Capture the cell that displays the provided text and extract its (x, y) central coordinate. 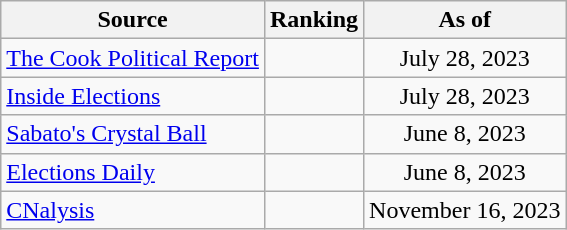
Ranking (314, 20)
Inside Elections (133, 96)
The Cook Political Report (133, 58)
Sabato's Crystal Ball (133, 134)
As of (465, 20)
Source (133, 20)
Elections Daily (133, 172)
November 16, 2023 (465, 210)
CNalysis (133, 210)
